Identify which cell holds the provided text, then report its (X, Y) central coordinate. 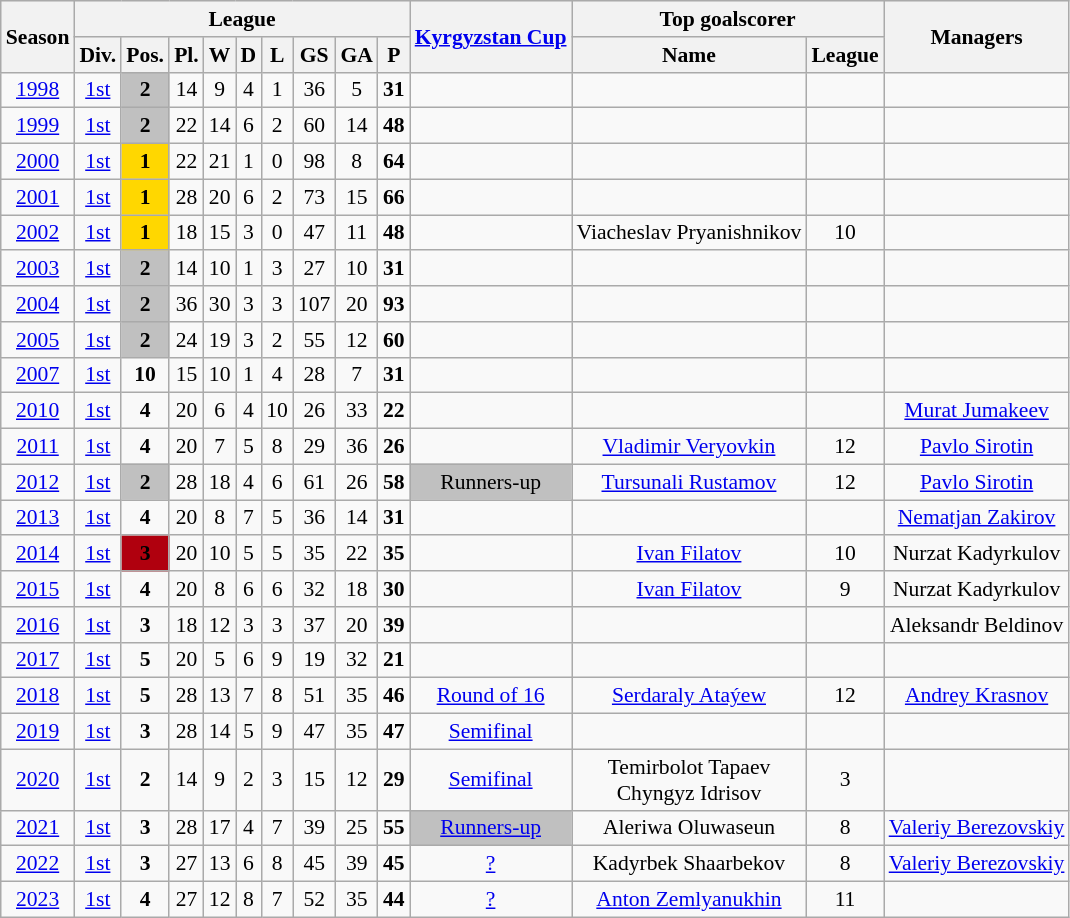
2022 (38, 864)
52 (314, 900)
2020 (38, 780)
2003 (38, 269)
25 (356, 828)
2015 (38, 589)
2023 (38, 900)
46 (394, 696)
2017 (38, 660)
Div. (98, 55)
2021 (38, 828)
Top goalscorer (728, 19)
93 (394, 304)
Managers (977, 36)
2002 (38, 233)
2012 (38, 482)
Vladimir Veryovkin (690, 447)
Name (690, 55)
98 (314, 162)
107 (314, 304)
58 (394, 482)
73 (314, 197)
2018 (38, 696)
2011 (38, 447)
GS (314, 55)
66 (394, 197)
D (249, 55)
37 (314, 625)
Kyrgyzstan Cup (491, 36)
1999 (38, 126)
Murat Jumakeev (977, 411)
2005 (38, 340)
Pos. (145, 55)
64 (394, 162)
Anton Zemlyanukhin (690, 900)
2019 (38, 732)
Round of 16 (491, 696)
51 (314, 696)
Season (38, 36)
Temirbolot Tapaev Chyngyz Idrisov (690, 780)
24 (186, 340)
GA (356, 55)
L (277, 55)
2010 (38, 411)
33 (356, 411)
Aleksandr Beldinov (977, 625)
Andrey Krasnov (977, 696)
Serdaraly Ataýew (690, 696)
2013 (38, 518)
2001 (38, 197)
17 (220, 828)
1998 (38, 90)
2004 (38, 304)
Tursunali Rustamov (690, 482)
Nematjan Zakirov (977, 518)
44 (394, 900)
Aleriwa Oluwaseun (690, 828)
2000 (38, 162)
W (220, 55)
61 (314, 482)
2014 (38, 554)
2007 (38, 375)
2016 (38, 625)
Kadyrbek Shaarbekov (690, 864)
Pl. (186, 55)
P (394, 55)
Viacheslav Pryanishnikov (690, 233)
